For the text-containing cell, return its midpoint in [X, Y] coordinate format. 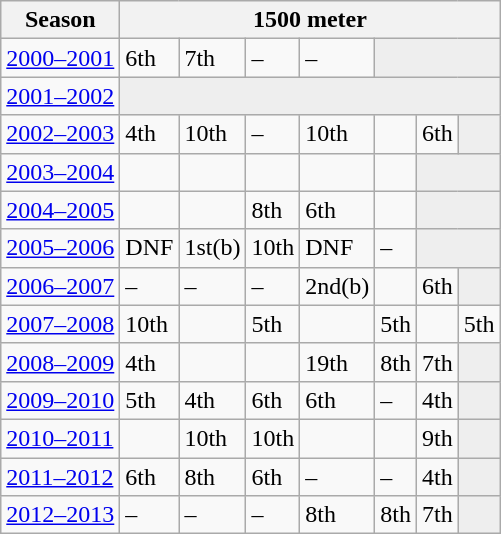
2006–2007 [60, 286]
2009–2010 [60, 400]
9th [437, 438]
2000–2001 [60, 58]
1500 meter [310, 20]
2002–2003 [60, 134]
2nd(b) [338, 286]
2001–2002 [60, 96]
2011–2012 [60, 477]
1st(b) [212, 248]
2008–2009 [60, 362]
2007–2008 [60, 324]
2003–2004 [60, 172]
19th [338, 362]
2012–2013 [60, 515]
2005–2006 [60, 248]
Season [60, 20]
2004–2005 [60, 210]
2010–2011 [60, 438]
